Extract the (x, y) coordinate from the center of the cell holding the provided text.  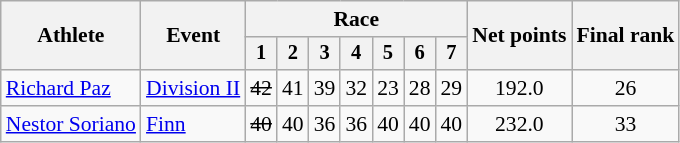
1 (261, 54)
Race (356, 19)
3 (325, 54)
26 (626, 88)
Athlete (71, 36)
Final rank (626, 36)
32 (356, 88)
Division II (193, 88)
33 (626, 124)
Nestor Soriano (71, 124)
41 (293, 88)
Event (193, 36)
42 (261, 88)
6 (420, 54)
4 (356, 54)
23 (388, 88)
39 (325, 88)
192.0 (519, 88)
Richard Paz (71, 88)
28 (420, 88)
232.0 (519, 124)
2 (293, 54)
Net points (519, 36)
7 (452, 54)
29 (452, 88)
5 (388, 54)
Finn (193, 124)
